Find where the given text appears and provide that cell's center as (x, y) coordinate. 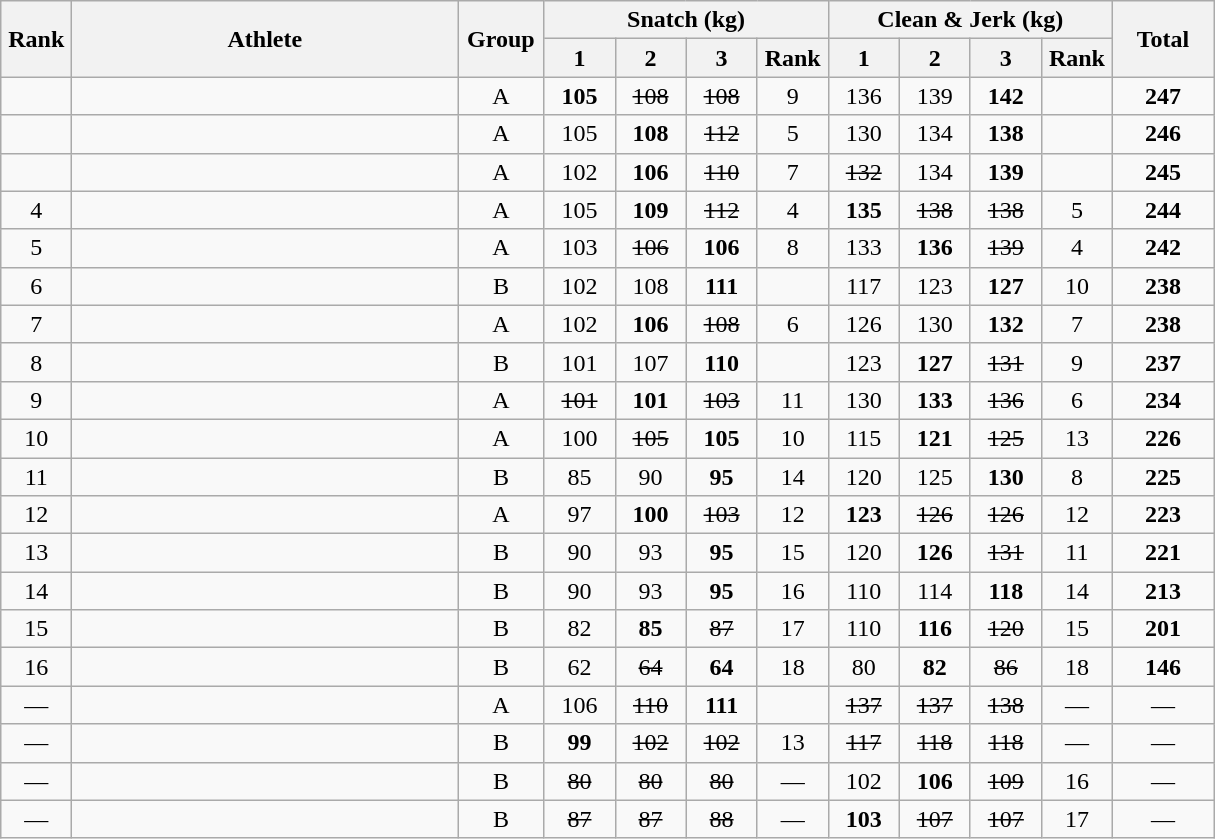
146 (1162, 667)
97 (580, 515)
Athlete (265, 39)
99 (580, 743)
88 (722, 819)
245 (1162, 172)
135 (864, 210)
62 (580, 667)
86 (1006, 667)
247 (1162, 96)
244 (1162, 210)
Total (1162, 39)
201 (1162, 629)
115 (864, 438)
225 (1162, 477)
Snatch (kg) (686, 20)
116 (934, 629)
242 (1162, 248)
142 (1006, 96)
213 (1162, 591)
234 (1162, 400)
246 (1162, 134)
226 (1162, 438)
237 (1162, 362)
Clean & Jerk (kg) (970, 20)
221 (1162, 553)
114 (934, 591)
Group (501, 39)
223 (1162, 515)
121 (934, 438)
